Return the (x, y) coordinate for the center point of the cell that contains the specified text.  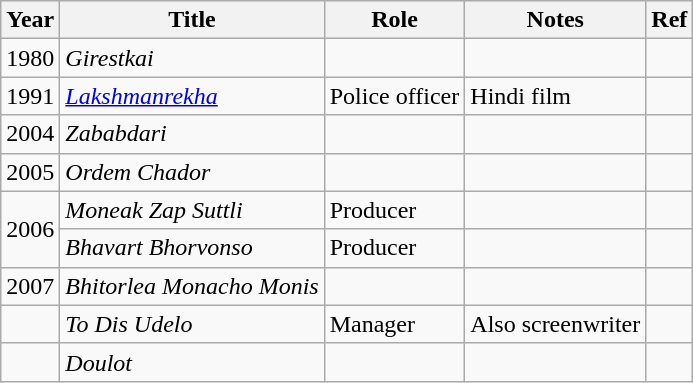
Ordem Chador (192, 172)
Police officer (394, 96)
Lakshmanrekha (192, 96)
Moneak Zap Suttli (192, 210)
Year (30, 20)
Notes (556, 20)
Title (192, 20)
2006 (30, 229)
To Dis Udelo (192, 324)
2004 (30, 134)
Girestkai (192, 58)
Ref (670, 20)
2005 (30, 172)
Also screenwriter (556, 324)
Bhitorlea Monacho Monis (192, 286)
1980 (30, 58)
Manager (394, 324)
2007 (30, 286)
Doulot (192, 362)
Role (394, 20)
Zababdari (192, 134)
Hindi film (556, 96)
Bhavart Bhorvonso (192, 248)
1991 (30, 96)
